Locate the cell with the specified text and output its [x, y] center coordinate. 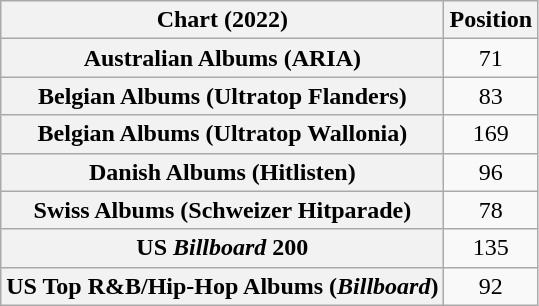
169 [491, 134]
Swiss Albums (Schweizer Hitparade) [222, 210]
135 [491, 248]
83 [491, 96]
92 [491, 286]
Danish Albums (Hitlisten) [222, 172]
Belgian Albums (Ultratop Flanders) [222, 96]
Chart (2022) [222, 20]
Position [491, 20]
Belgian Albums (Ultratop Wallonia) [222, 134]
US Billboard 200 [222, 248]
US Top R&B/Hip-Hop Albums (Billboard) [222, 286]
Australian Albums (ARIA) [222, 58]
96 [491, 172]
78 [491, 210]
71 [491, 58]
